Determine the (x, y) coordinate at the center of the cell enclosing the given text.  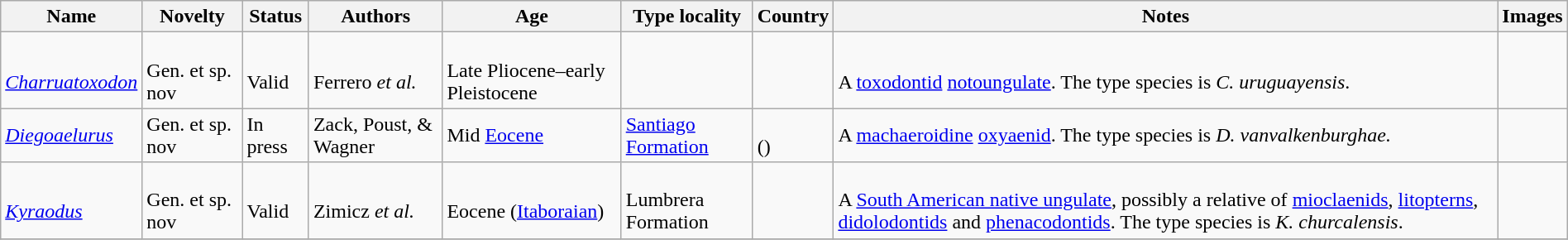
Late Pliocene–early Pleistocene (532, 70)
Name (71, 17)
In press (275, 136)
Lumbrera Formation (686, 200)
Zack, Poust, & Wagner (375, 136)
Santiago Formation (686, 136)
Eocene (Itaboraian) (532, 200)
Mid Eocene (532, 136)
Authors (375, 17)
Ferrero et al. (375, 70)
Charruatoxodon (71, 70)
Kyraodus (71, 200)
A machaeroidine oxyaenid. The type species is D. vanvalkenburghae. (1166, 136)
Images (1532, 17)
Type locality (686, 17)
Notes (1166, 17)
Status (275, 17)
Diegoaelurus (71, 136)
() (793, 136)
Novelty (192, 17)
Zimicz et al. (375, 200)
Country (793, 17)
A toxodontid notoungulate. The type species is C. uruguayensis. (1166, 70)
Age (532, 17)
